Capture the cell that displays the provided text and extract its [X, Y] central coordinate. 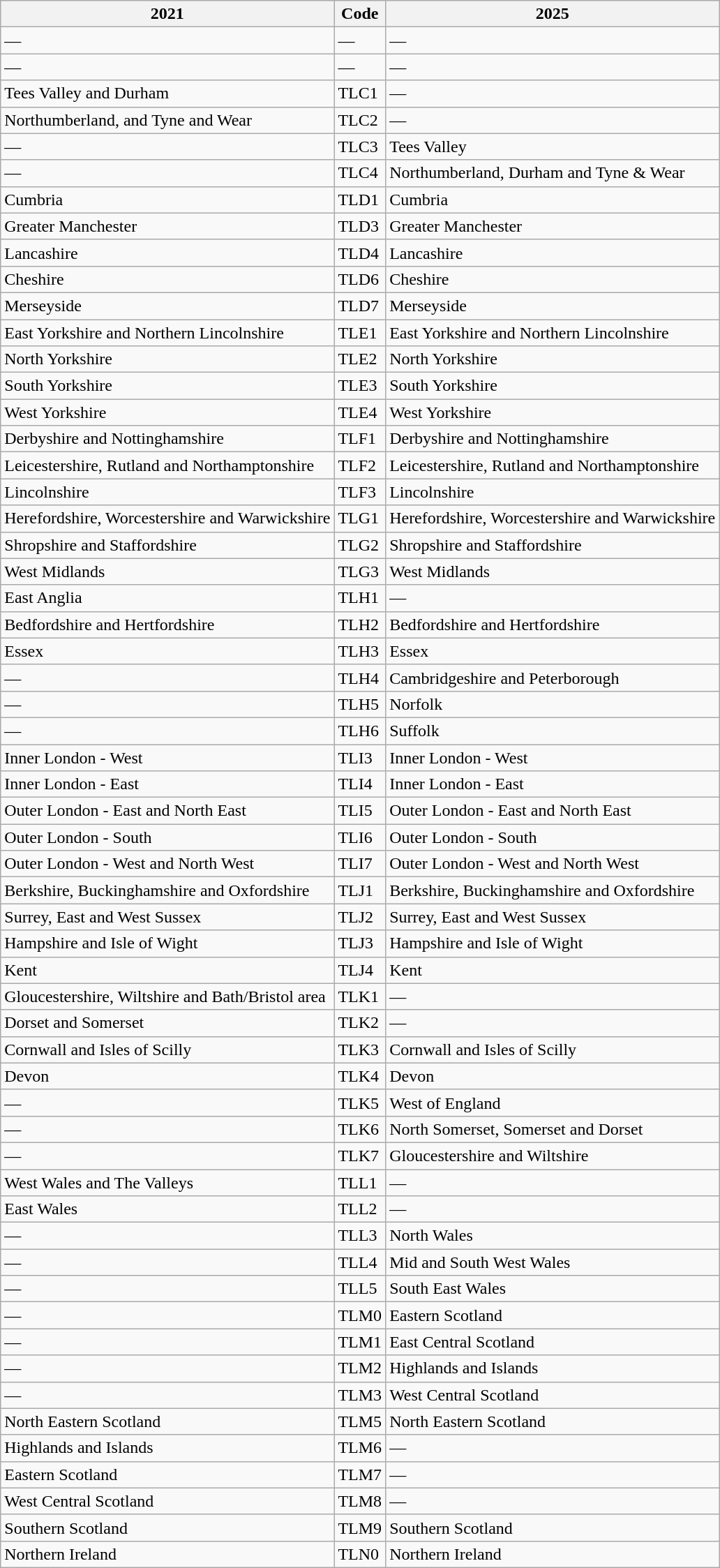
TLI6 [360, 837]
TLG3 [360, 572]
TLG1 [360, 518]
Dorset and Somerset [167, 1023]
East Anglia [167, 598]
TLC1 [360, 94]
TLE1 [360, 333]
TLD1 [360, 200]
South East Wales [553, 1289]
TLK6 [360, 1129]
Tees Valley and Durham [167, 94]
TLL3 [360, 1236]
TLH4 [360, 678]
TLM2 [360, 1368]
2025 [553, 14]
TLM6 [360, 1448]
TLC4 [360, 173]
TLN0 [360, 1554]
Norfolk [553, 704]
TLK4 [360, 1076]
TLM0 [360, 1315]
TLM9 [360, 1528]
TLJ3 [360, 943]
TLH3 [360, 651]
TLK1 [360, 996]
East Central Scotland [553, 1342]
TLC3 [360, 147]
TLH1 [360, 598]
TLD6 [360, 279]
TLE3 [360, 386]
TLM1 [360, 1342]
TLM5 [360, 1421]
TLC2 [360, 120]
TLL1 [360, 1183]
TLJ2 [360, 917]
TLM7 [360, 1474]
North Somerset, Somerset and Dorset [553, 1129]
TLI7 [360, 864]
TLF2 [360, 465]
TLL4 [360, 1262]
North Wales [553, 1236]
TLK3 [360, 1050]
Northumberland, Durham and Tyne & Wear [553, 173]
TLH5 [360, 704]
TLL5 [360, 1289]
TLI4 [360, 784]
TLI3 [360, 757]
East Wales [167, 1209]
TLD3 [360, 226]
Gloucestershire, Wiltshire and Bath/Bristol area [167, 996]
TLE4 [360, 412]
West of England [553, 1103]
TLF3 [360, 492]
TLG2 [360, 545]
TLJ1 [360, 890]
Northumberland, and Tyne and Wear [167, 120]
2021 [167, 14]
TLI5 [360, 811]
Tees Valley [553, 147]
Cambridgeshire and Peterborough [553, 678]
West Wales and The Valleys [167, 1183]
TLK2 [360, 1023]
Mid and South West Wales [553, 1262]
TLH6 [360, 731]
TLH2 [360, 625]
Suffolk [553, 731]
TLK5 [360, 1103]
TLD4 [360, 253]
TLF1 [360, 439]
TLM3 [360, 1395]
TLK7 [360, 1156]
TLJ4 [360, 970]
TLM8 [360, 1501]
Code [360, 14]
TLE2 [360, 359]
Gloucestershire and Wiltshire [553, 1156]
TLD7 [360, 306]
TLL2 [360, 1209]
